Extract the [X, Y] coordinate from the center of the cell holding the provided text.  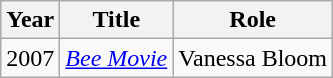
Bee Movie [116, 58]
Year [30, 20]
Vanessa Bloom [253, 58]
Role [253, 20]
2007 [30, 58]
Title [116, 20]
